Find where the given text appears and provide that cell's center as [X, Y] coordinate. 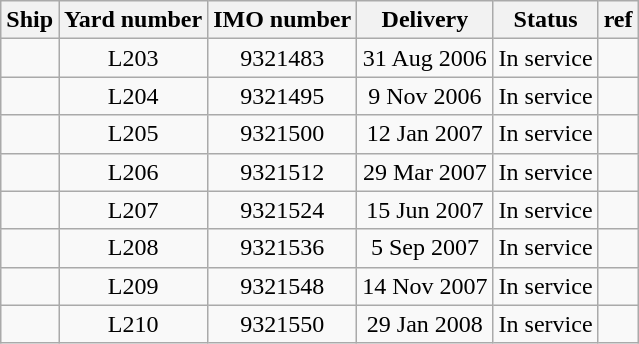
9321500 [282, 134]
29 Jan 2008 [425, 324]
9321550 [282, 324]
9 Nov 2006 [425, 96]
IMO number [282, 20]
Delivery [425, 20]
ref [618, 20]
9321524 [282, 210]
15 Jun 2007 [425, 210]
L203 [134, 58]
12 Jan 2007 [425, 134]
L206 [134, 172]
29 Mar 2007 [425, 172]
14 Nov 2007 [425, 286]
9321512 [282, 172]
Status [546, 20]
Yard number [134, 20]
L210 [134, 324]
L209 [134, 286]
L204 [134, 96]
L207 [134, 210]
9321536 [282, 248]
5 Sep 2007 [425, 248]
31 Aug 2006 [425, 58]
9321548 [282, 286]
L205 [134, 134]
L208 [134, 248]
9321483 [282, 58]
Ship [30, 20]
9321495 [282, 96]
